Capture the cell that displays the provided text and extract its (X, Y) central coordinate. 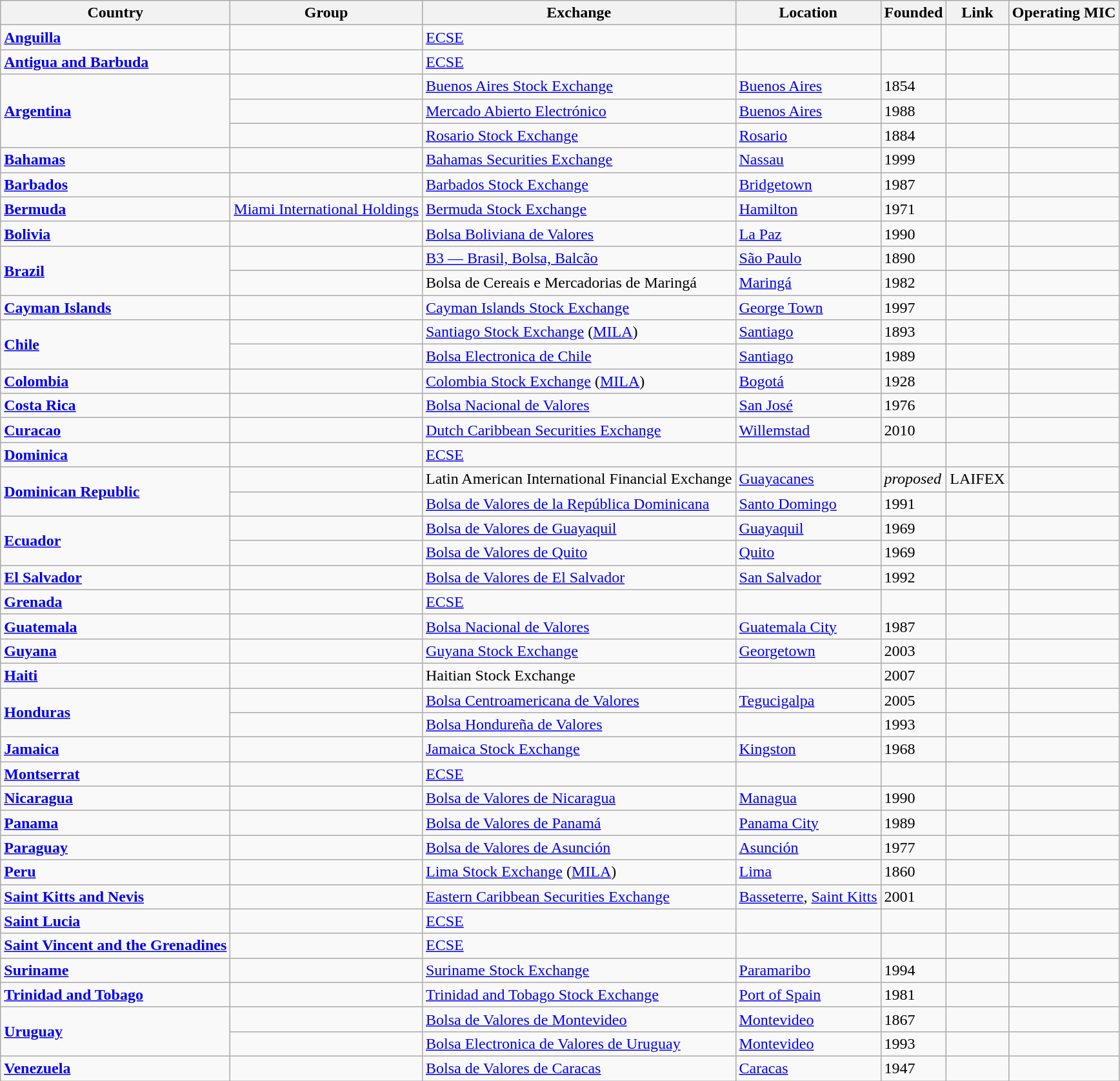
Trinidad and Tobago Stock Exchange (579, 995)
Cayman Islands Stock Exchange (579, 308)
Hamilton (808, 209)
Georgetown (808, 651)
Bermuda Stock Exchange (579, 209)
Grenada (115, 602)
Bolivia (115, 233)
1893 (914, 332)
Bermuda (115, 209)
Bolsa Hondureña de Valores (579, 725)
1928 (914, 381)
San José (808, 406)
Tegucigalpa (808, 700)
1947 (914, 1068)
proposed (914, 479)
LAIFEX (977, 479)
Bolsa de Valores de la República Dominicana (579, 504)
Port of Spain (808, 995)
Costa Rica (115, 406)
Antigua and Barbuda (115, 62)
Exchange (579, 13)
Bolsa Centroamericana de Valores (579, 700)
1982 (914, 283)
Bolsa de Valores de Panamá (579, 823)
Uruguay (115, 1031)
Dutch Caribbean Securities Exchange (579, 430)
Cayman Islands (115, 308)
Bridgetown (808, 184)
Bolsa de Valores de Quito (579, 553)
Bolsa de Valores de Montevideo (579, 1019)
Suriname (115, 970)
Paramaribo (808, 970)
Latin American International Financial Exchange (579, 479)
Willemstad (808, 430)
Brazil (115, 270)
Anguilla (115, 37)
1884 (914, 135)
2007 (914, 675)
Rosario Stock Exchange (579, 135)
Bolsa de Valores de Guayaquil (579, 528)
Group (326, 13)
Haiti (115, 675)
Asunción (808, 848)
Bolsa Electronica de Valores de Uruguay (579, 1044)
Guatemala City (808, 626)
Bolsa de Valores de Caracas (579, 1068)
1971 (914, 209)
1860 (914, 872)
Argentina (115, 111)
Venezuela (115, 1068)
Kingston (808, 749)
Nicaragua (115, 798)
Bahamas Securities Exchange (579, 160)
1994 (914, 970)
1890 (914, 258)
Barbados (115, 184)
Barbados Stock Exchange (579, 184)
Santiago Stock Exchange (MILA) (579, 332)
Bolsa Electronica de Chile (579, 357)
Dominica (115, 455)
Managua (808, 798)
Bolsa Boliviana de Valores (579, 233)
Nassau (808, 160)
Founded (914, 13)
Bolsa de Valores de El Salvador (579, 577)
Santo Domingo (808, 504)
2001 (914, 897)
Link (977, 13)
Guayacanes (808, 479)
Basseterre, Saint Kitts (808, 897)
Saint Lucia (115, 921)
San Salvador (808, 577)
Panama City (808, 823)
Montserrat (115, 774)
Mercado Abierto Electrónico (579, 111)
Lima Stock Exchange (MILA) (579, 872)
1968 (914, 749)
2005 (914, 700)
1988 (914, 111)
Colombia (115, 381)
Caracas (808, 1068)
Suriname Stock Exchange (579, 970)
Panama (115, 823)
Guyana Stock Exchange (579, 651)
Peru (115, 872)
La Paz (808, 233)
Curacao (115, 430)
Ecuador (115, 540)
1854 (914, 86)
Operating MIC (1064, 13)
George Town (808, 308)
Bahamas (115, 160)
Haitian Stock Exchange (579, 675)
Country (115, 13)
Dominican Republic (115, 491)
São Paulo (808, 258)
Location (808, 13)
1867 (914, 1019)
1992 (914, 577)
Jamaica Stock Exchange (579, 749)
Rosario (808, 135)
1999 (914, 160)
1981 (914, 995)
1977 (914, 848)
1997 (914, 308)
2010 (914, 430)
Maringá (808, 283)
Bogotá (808, 381)
1976 (914, 406)
Lima (808, 872)
Guatemala (115, 626)
Trinidad and Tobago (115, 995)
Saint Vincent and the Grenadines (115, 946)
Quito (808, 553)
Eastern Caribbean Securities Exchange (579, 897)
1991 (914, 504)
2003 (914, 651)
Colombia Stock Exchange (MILA) (579, 381)
Buenos Aires Stock Exchange (579, 86)
Guyana (115, 651)
El Salvador (115, 577)
Chile (115, 344)
Honduras (115, 712)
Guayaquil (808, 528)
Bolsa de Cereais e Mercadorias de Maringá (579, 283)
Paraguay (115, 848)
B3 — Brasil, Bolsa, Balcão (579, 258)
Saint Kitts and Nevis (115, 897)
Bolsa de Valores de Nicaragua (579, 798)
Miami International Holdings (326, 209)
Jamaica (115, 749)
Bolsa de Valores de Asunción (579, 848)
